For the text-containing cell, return its midpoint in [x, y] coordinate format. 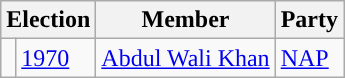
Member [186, 20]
1970 [56, 58]
NAP [309, 58]
Party [309, 20]
Election [48, 20]
Abdul Wali Khan [186, 58]
